Search for the cell housing the specified text and yield its (X, Y) center coordinate. 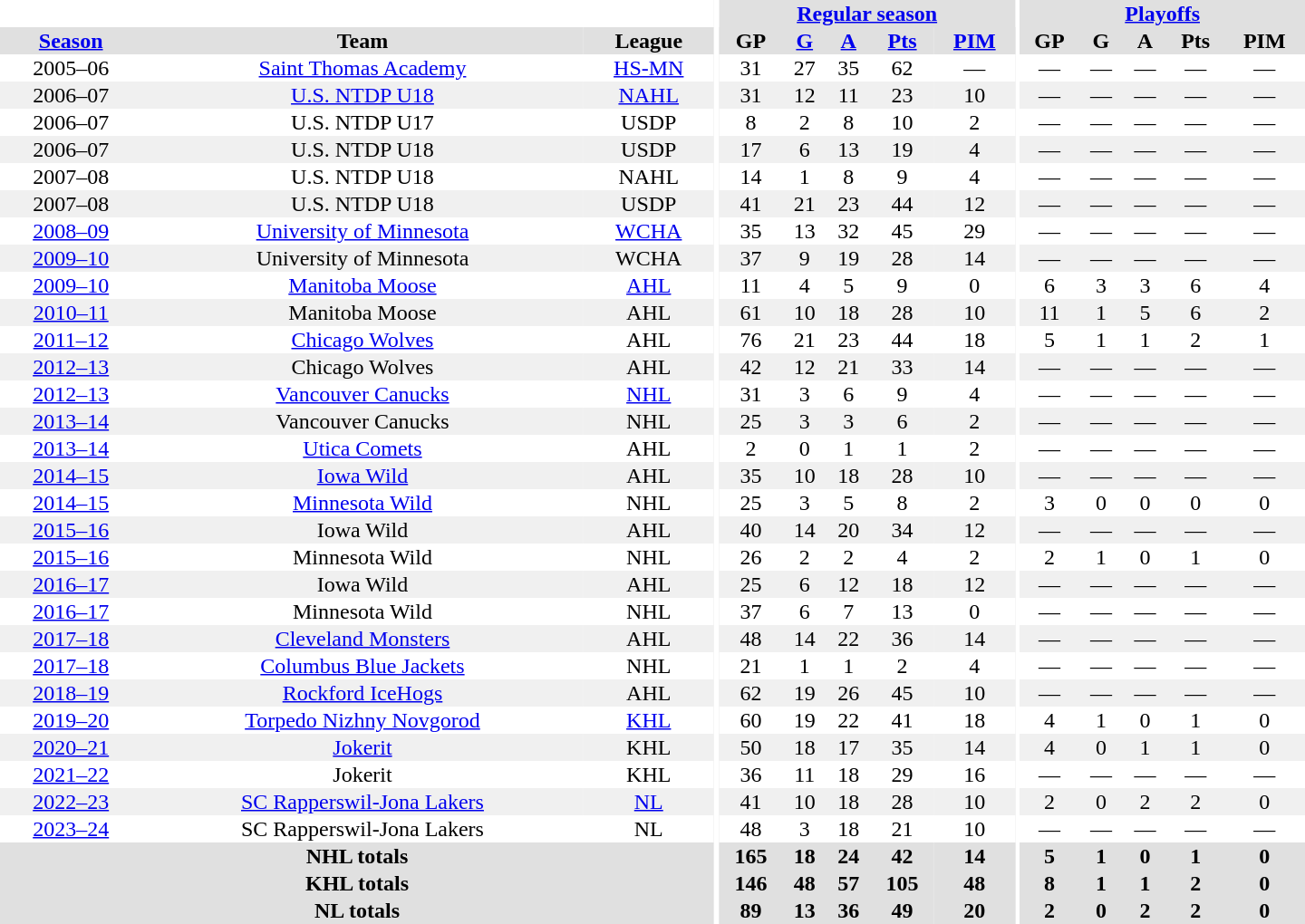
Columbus Blue Jackets (362, 666)
2020–21 (71, 747)
24 (848, 856)
2008–09 (71, 231)
Torpedo Nizhny Novgorod (362, 720)
33 (903, 367)
KHL totals (357, 883)
HS-MN (649, 68)
2018–19 (71, 693)
Saint Thomas Academy (362, 68)
Cleveland Monsters (362, 639)
NHL totals (357, 856)
49 (903, 910)
NL totals (357, 910)
34 (903, 530)
165 (750, 856)
2005–06 (71, 68)
2010–11 (71, 313)
76 (750, 340)
League (649, 41)
2019–20 (71, 720)
40 (750, 530)
105 (903, 883)
57 (848, 883)
2023–24 (71, 829)
2022–23 (71, 802)
2011–12 (71, 340)
32 (848, 231)
Rockford IceHogs (362, 693)
61 (750, 313)
Utica Comets (362, 448)
2021–22 (71, 775)
Team (362, 41)
Season (71, 41)
27 (805, 68)
146 (750, 883)
Regular season (866, 14)
U.S. NTDP U17 (362, 122)
7 (848, 611)
Playoffs (1162, 14)
16 (975, 775)
89 (750, 910)
50 (750, 747)
60 (750, 720)
